Output the [X, Y] coordinate of the center of the cell containing the given text.  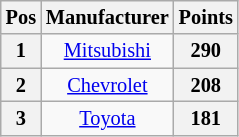
3 [21, 118]
290 [206, 51]
Chevrolet [108, 85]
Points [206, 17]
Toyota [108, 118]
Mitsubishi [108, 51]
Pos [21, 17]
2 [21, 85]
1 [21, 51]
208 [206, 85]
181 [206, 118]
Manufacturer [108, 17]
